Return the (X, Y) coordinate for the center point of the cell that contains the specified text.  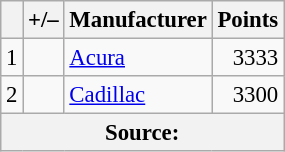
Acura (138, 58)
Cadillac (138, 95)
3300 (248, 95)
Manufacturer (138, 20)
2 (12, 95)
Source: (142, 133)
1 (12, 58)
3333 (248, 58)
Points (248, 20)
+/– (44, 20)
